For the text-containing cell, return its midpoint in (x, y) coordinate format. 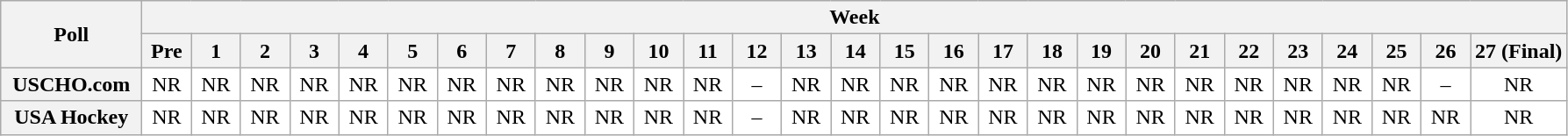
Week (855, 18)
Pre (167, 51)
19 (1101, 51)
9 (609, 51)
Poll (72, 34)
21 (1199, 51)
27 (Final) (1519, 51)
7 (511, 51)
25 (1396, 51)
26 (1445, 51)
13 (806, 51)
USCHO.com (72, 84)
15 (905, 51)
22 (1249, 51)
10 (658, 51)
12 (757, 51)
4 (363, 51)
2 (265, 51)
16 (954, 51)
3 (314, 51)
1 (216, 51)
18 (1052, 51)
24 (1347, 51)
8 (560, 51)
20 (1150, 51)
USA Hockey (72, 118)
14 (856, 51)
23 (1298, 51)
6 (462, 51)
5 (412, 51)
11 (707, 51)
17 (1003, 51)
